Determine the (x, y) coordinate at the center of the cell enclosing the given text.  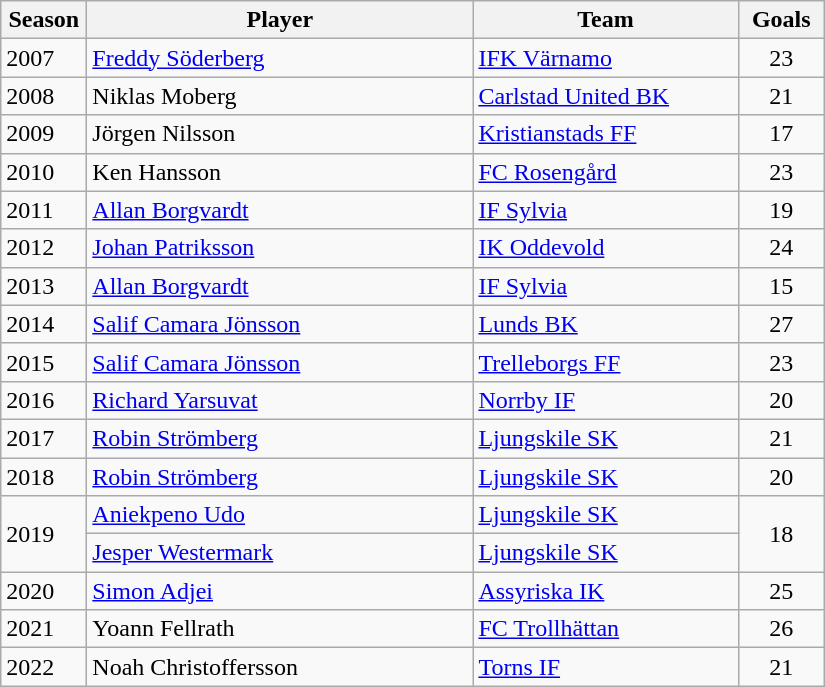
Player (280, 20)
Assyriska IK (606, 591)
2022 (44, 667)
Jesper Westermark (280, 553)
FC Trollhättan (606, 629)
Niklas Moberg (280, 96)
Goals (781, 20)
Kristianstads FF (606, 134)
2014 (44, 324)
18 (781, 534)
2017 (44, 438)
2015 (44, 362)
2020 (44, 591)
Johan Patriksson (280, 248)
Freddy Söderberg (280, 58)
Simon Adjei (280, 591)
26 (781, 629)
2009 (44, 134)
2010 (44, 172)
IK Oddevold (606, 248)
2008 (44, 96)
25 (781, 591)
Trelleborgs FF (606, 362)
2019 (44, 534)
Ken Hansson (280, 172)
17 (781, 134)
FC Rosengård (606, 172)
Aniekpeno Udo (280, 515)
IFK Värnamo (606, 58)
Torns IF (606, 667)
2016 (44, 400)
15 (781, 286)
Carlstad United BK (606, 96)
24 (781, 248)
27 (781, 324)
Noah Christoffersson (280, 667)
2013 (44, 286)
Norrby IF (606, 400)
2021 (44, 629)
Team (606, 20)
2018 (44, 477)
19 (781, 210)
Jörgen Nilsson (280, 134)
Richard Yarsuvat (280, 400)
2012 (44, 248)
2011 (44, 210)
Season (44, 20)
Yoann Fellrath (280, 629)
2007 (44, 58)
Lunds BK (606, 324)
